Determine the (X, Y) coordinate at the center of the cell enclosing the given text.  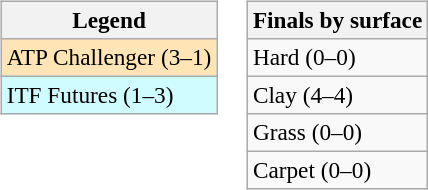
Finals by surface (337, 20)
Clay (4–4) (337, 95)
Legend (108, 20)
Grass (0–0) (337, 133)
Hard (0–0) (337, 57)
ATP Challenger (3–1) (108, 57)
ITF Futures (1–3) (108, 95)
Carpet (0–0) (337, 171)
